Return the [X, Y] coordinate for the center point of the cell that contains the specified text.  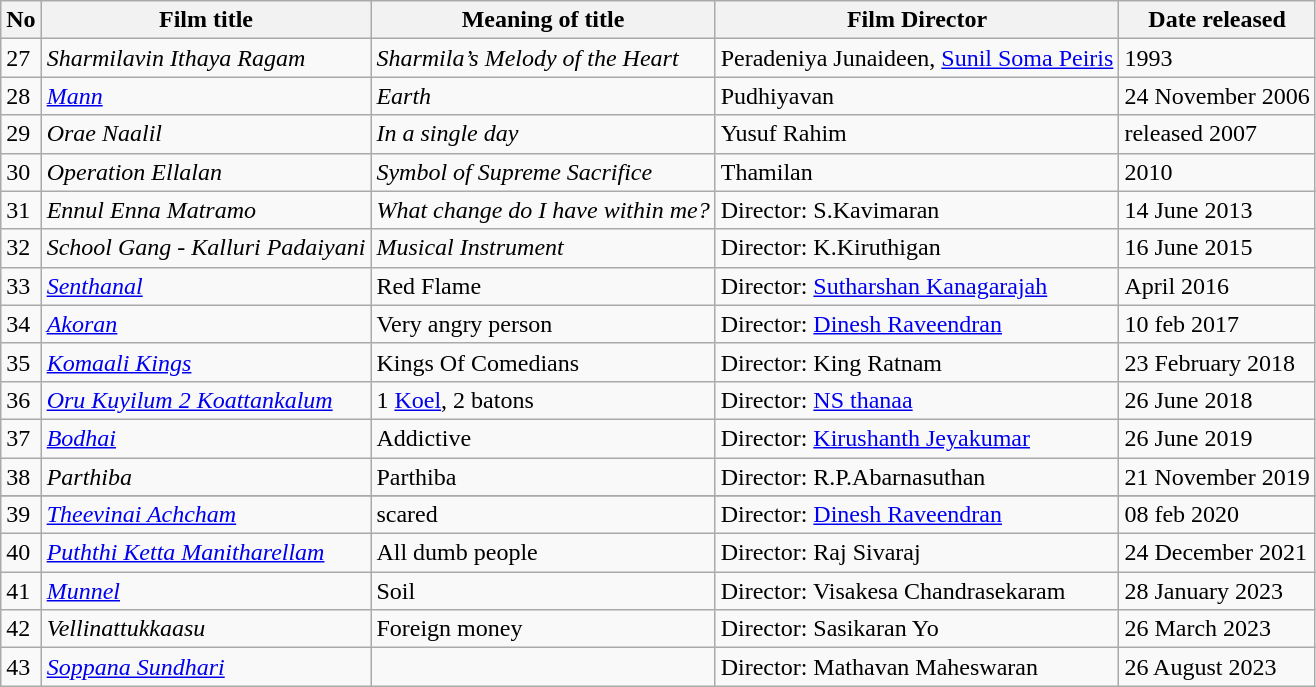
2010 [1217, 172]
29 [21, 134]
Soppana Sundhari [206, 667]
21 November 2019 [1217, 477]
Very angry person [543, 324]
Ennul Enna Matramo [206, 210]
1993 [1217, 58]
43 [21, 667]
08 feb 2020 [1217, 515]
Director: S.Kavimaran [917, 210]
36 [21, 400]
Soil [543, 591]
Director: Sasikaran Yo [917, 629]
released 2007 [1217, 134]
Director: Kirushanth Jeyakumar [917, 438]
Mann [206, 96]
What change do I have within me? [543, 210]
30 [21, 172]
14 June 2013 [1217, 210]
Director: Mathavan Maheswaran [917, 667]
41 [21, 591]
Pudhiyavan [917, 96]
Director: K.Kiruthigan [917, 248]
38 [21, 477]
Director: Sutharshan Kanagarajah [917, 286]
16 June 2015 [1217, 248]
Yusuf Rahim [917, 134]
1 Koel, 2 batons [543, 400]
Director: King Ratnam [917, 362]
28 January 2023 [1217, 591]
Director: NS thanaa [917, 400]
10 feb 2017 [1217, 324]
Munnel [206, 591]
No [21, 20]
Senthanal [206, 286]
37 [21, 438]
Date released [1217, 20]
Director: Raj Sivaraj [917, 553]
34 [21, 324]
24 December 2021 [1217, 553]
Film title [206, 20]
April 2016 [1217, 286]
Earth [543, 96]
26 August 2023 [1217, 667]
31 [21, 210]
33 [21, 286]
Foreign money [543, 629]
26 June 2018 [1217, 400]
42 [21, 629]
39 [21, 515]
Director: Visakesa Chandrasekaram [917, 591]
Addictive [543, 438]
Film Director [917, 20]
28 [21, 96]
Meaning of title [543, 20]
35 [21, 362]
24 November 2006 [1217, 96]
Bodhai [206, 438]
Sharmila’s Melody of the Heart [543, 58]
Director: R.P.Abarnasuthan [917, 477]
40 [21, 553]
26 March 2023 [1217, 629]
27 [21, 58]
In a single day [543, 134]
Kings Of Comedians [543, 362]
Orae Naalil [206, 134]
Thamilan [917, 172]
Oru Kuyilum 2 Koattankalum [206, 400]
Komaali Kings [206, 362]
32 [21, 248]
23 February 2018 [1217, 362]
26 June 2019 [1217, 438]
scared [543, 515]
All dumb people [543, 553]
Akoran [206, 324]
Theevinai Achcham [206, 515]
School Gang - Kalluri Padaiyani [206, 248]
Peradeniya Junaideen, Sunil Soma Peiris [917, 58]
Puththi Ketta Manitharellam [206, 553]
Sharmilavin Ithaya Ragam [206, 58]
Vellinattukkaasu [206, 629]
Symbol of Supreme Sacrifice [543, 172]
Red Flame [543, 286]
Operation Ellalan [206, 172]
Musical Instrument [543, 248]
